Determine the [X, Y] coordinate at the center of the cell enclosing the given text.  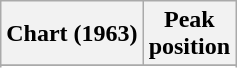
Chart (1963) [72, 34]
Peakposition [189, 34]
